Return the [X, Y] coordinate for the center point of the cell that contains the specified text.  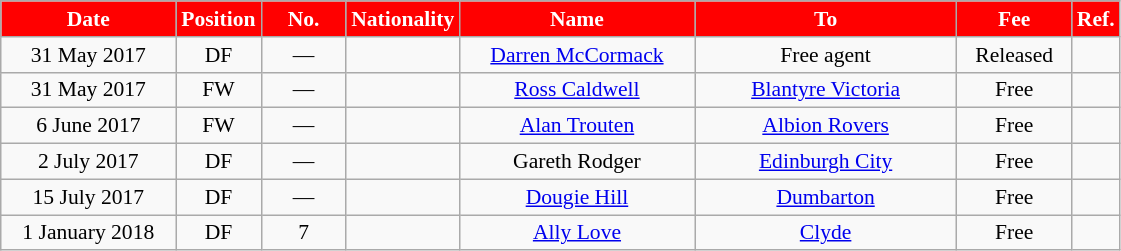
Position [218, 19]
Albion Rovers [826, 126]
Ref. [1096, 19]
Ally Love [576, 233]
Dougie Hill [576, 197]
Clyde [826, 233]
No. [304, 19]
Alan Trouten [576, 126]
Name [576, 19]
Free agent [826, 55]
2 July 2017 [88, 162]
Gareth Rodger [576, 162]
Nationality [402, 19]
Fee [1014, 19]
Date [88, 19]
To [826, 19]
1 January 2018 [88, 233]
Edinburgh City [826, 162]
15 July 2017 [88, 197]
Released [1014, 55]
Darren McCormack [576, 55]
Ross Caldwell [576, 90]
Blantyre Victoria [826, 90]
Dumbarton [826, 197]
6 June 2017 [88, 126]
7 [304, 233]
